Capture the cell that displays the provided text and extract its [X, Y] central coordinate. 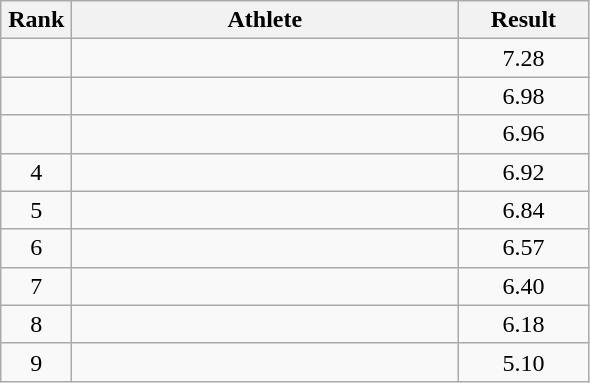
Rank [36, 20]
6.98 [524, 96]
5 [36, 210]
4 [36, 172]
8 [36, 324]
6.84 [524, 210]
5.10 [524, 362]
6.40 [524, 286]
6 [36, 248]
9 [36, 362]
6.57 [524, 248]
7.28 [524, 58]
7 [36, 286]
6.92 [524, 172]
6.18 [524, 324]
Result [524, 20]
Athlete [265, 20]
6.96 [524, 134]
